Output the [x, y] coordinate of the center of the cell containing the given text.  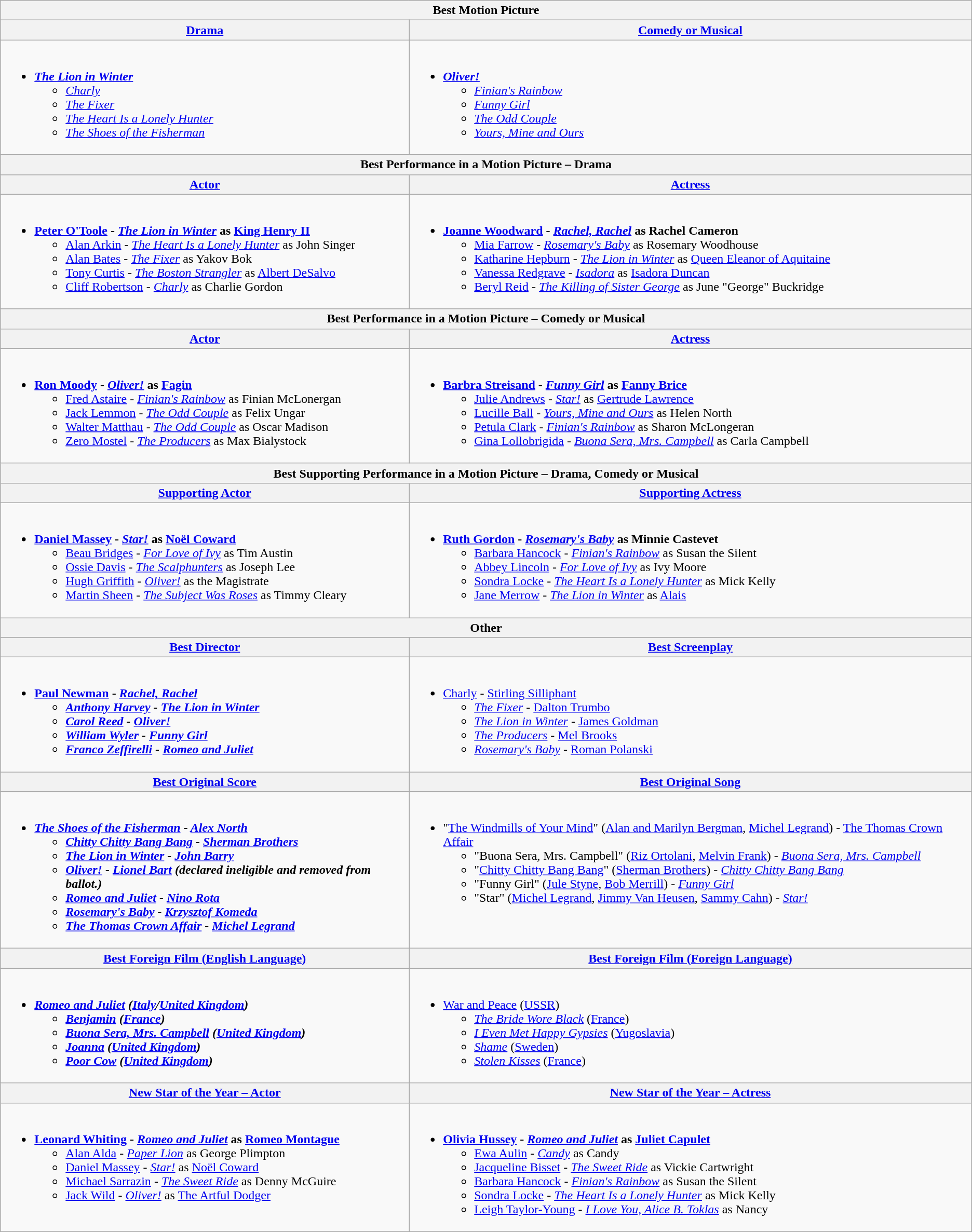
Best Director [205, 647]
Best Foreign Film (English Language) [205, 958]
Best Original Song [691, 782]
Best Supporting Performance in a Motion Picture – Drama, Comedy or Musical [486, 473]
Best Original Score [205, 782]
New Star of the Year – Actor [205, 1093]
Oliver!Finian's RainbowFunny GirlThe Odd CoupleYours, Mine and Ours [691, 98]
War and Peace (USSR)The Bride Wore Black (France)I Even Met Happy Gypsies (Yugoslavia)Shame (Sweden)Stolen Kisses (France) [691, 1026]
Supporting Actor [205, 493]
Best Foreign Film (Foreign Language) [691, 958]
Best Performance in a Motion Picture – Comedy or Musical [486, 319]
Supporting Actress [691, 493]
Romeo and Juliet (Italy/United Kingdom)Benjamin (France)Buona Sera, Mrs. Campbell (United Kingdom)Joanna (United Kingdom)Poor Cow (United Kingdom) [205, 1026]
Best Performance in a Motion Picture – Drama [486, 165]
New Star of the Year – Actress [691, 1093]
The Lion in WinterCharlyThe FixerThe Heart Is a Lonely HunterThe Shoes of the Fisherman [205, 98]
Best Screenplay [691, 647]
Drama [205, 30]
Best Motion Picture [486, 10]
Paul Newman - Rachel, RachelAnthony Harvey - The Lion in WinterCarol Reed - Oliver!William Wyler - Funny GirlFranco Zeffirelli - Romeo and Juliet [205, 714]
Comedy or Musical [691, 30]
Charly - Stirling SilliphantThe Fixer - Dalton TrumboThe Lion in Winter - James GoldmanThe Producers - Mel BrooksRosemary's Baby - Roman Polanski [691, 714]
Other [486, 628]
